Scan for the cell matching the given text and deliver its (x, y) coordinate at center. 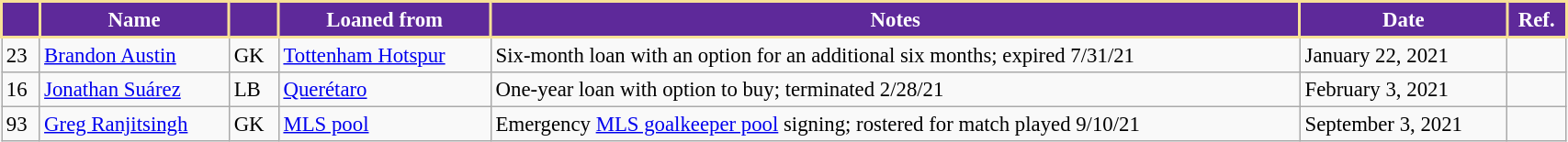
MLS pool (384, 125)
93 (20, 125)
LB (254, 90)
Ref. (1537, 20)
Loaned from (384, 20)
Name (134, 20)
Date (1404, 20)
Brandon Austin (134, 55)
Notes (895, 20)
Jonathan Suárez (134, 90)
23 (20, 55)
September 3, 2021 (1404, 125)
Tottenham Hotspur (384, 55)
Emergency MLS goalkeeper pool signing; rostered for match played 9/10/21 (895, 125)
Querétaro (384, 90)
One-year loan with option to buy; terminated 2/28/21 (895, 90)
February 3, 2021 (1404, 90)
Greg Ranjitsingh (134, 125)
Six-month loan with an option for an additional six months; expired 7/31/21 (895, 55)
16 (20, 90)
January 22, 2021 (1404, 55)
